Extract the [x, y] coordinate from the center of the cell holding the provided text.  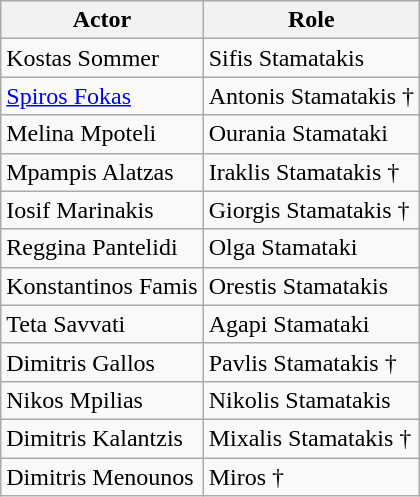
Mixalis Stamatakis † [311, 438]
Iraklis Stamatakis † [311, 172]
Giorgis Stamatakis † [311, 210]
Nikos Mpilias [102, 400]
Nikolis Stamatakis [311, 400]
Antonis Stamatakis † [311, 96]
Miros † [311, 477]
Role [311, 20]
Agapi Stamataki [311, 324]
Reggina Pantelidi [102, 248]
Orestis Stamatakis [311, 286]
Actor [102, 20]
Ourania Stamataki [311, 134]
Olga Stamataki [311, 248]
Kostas Sommer [102, 58]
Konstantinos Famis [102, 286]
Spiros Fokas [102, 96]
Mpampis Alatzas [102, 172]
Dimitris Menounos [102, 477]
Iosif Marinakis [102, 210]
Sifis Stamatakis [311, 58]
Dimitris Gallos [102, 362]
Dimitris Kalantzis [102, 438]
Teta Savvati [102, 324]
Melina Mpoteli [102, 134]
Pavlis Stamatakis † [311, 362]
